Find where the given text appears and provide that cell's center as (X, Y) coordinate. 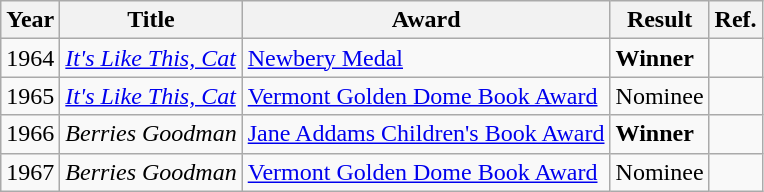
Result (660, 20)
Jane Addams Children's Book Award (426, 134)
1965 (30, 96)
1964 (30, 58)
Award (426, 20)
Year (30, 20)
Newbery Medal (426, 58)
1966 (30, 134)
1967 (30, 172)
Title (151, 20)
Ref. (736, 20)
